Locate the cell with the specified text and output its (X, Y) center coordinate. 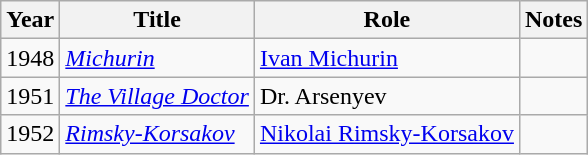
Title (158, 20)
Year (30, 20)
1951 (30, 96)
Rimsky-Korsakov (158, 134)
The Village Doctor (158, 96)
Ivan Michurin (386, 58)
Dr. Arsenyev (386, 96)
1948 (30, 58)
Nikolai Rimsky-Korsakov (386, 134)
Michurin (158, 58)
Notes (553, 20)
Role (386, 20)
1952 (30, 134)
